For the text-containing cell, return its midpoint in [x, y] coordinate format. 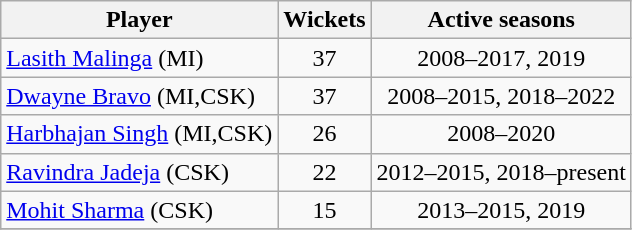
Lasith Malinga (MI) [140, 58]
2013–2015, 2019 [501, 210]
15 [324, 210]
Ravindra Jadeja (CSK) [140, 172]
Harbhajan Singh (MI,CSK) [140, 134]
Dwayne Bravo (MI,CSK) [140, 96]
2008–2017, 2019 [501, 58]
Mohit Sharma (CSK) [140, 210]
Active seasons [501, 20]
2012–2015, 2018–present [501, 172]
22 [324, 172]
Wickets [324, 20]
Player [140, 20]
26 [324, 134]
2008–2020 [501, 134]
2008–2015, 2018–2022 [501, 96]
